Return the (x, y) coordinate for the center point of the cell that contains the specified text.  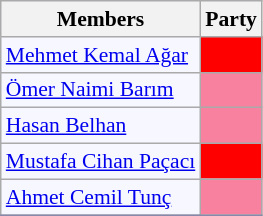
Party (231, 19)
Hasan Belhan (101, 126)
Ömer Naimi Barım (101, 90)
Mehmet Kemal Ağar (101, 55)
Members (101, 19)
Mustafa Cihan Paçacı (101, 162)
Ahmet Cemil Tunç (101, 197)
